Find where the given text appears and provide that cell's center as (X, Y) coordinate. 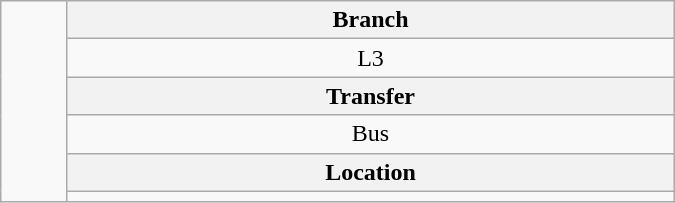
L3 (370, 58)
Transfer (370, 96)
Location (370, 172)
Bus (370, 134)
Branch (370, 20)
